Capture the cell that displays the provided text and extract its [X, Y] central coordinate. 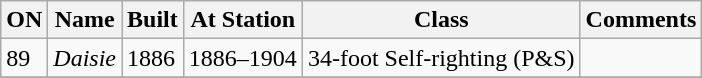
Name [85, 20]
89 [24, 58]
ON [24, 20]
1886 [153, 58]
Daisie [85, 58]
Comments [641, 20]
Class [441, 20]
1886–1904 [242, 58]
34-foot Self-righting (P&S) [441, 58]
Built [153, 20]
At Station [242, 20]
